Return (X, Y) of the center of cell containing provided text 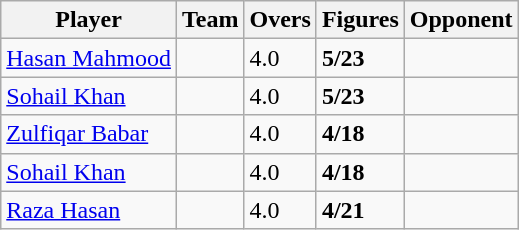
Raza Hasan (89, 210)
Team (210, 20)
Figures (360, 20)
Opponent (461, 20)
4/21 (360, 210)
Overs (280, 20)
Player (89, 20)
Zulfiqar Babar (89, 134)
Hasan Mahmood (89, 58)
